Scan for the cell matching the given text and deliver its [X, Y] coordinate at center. 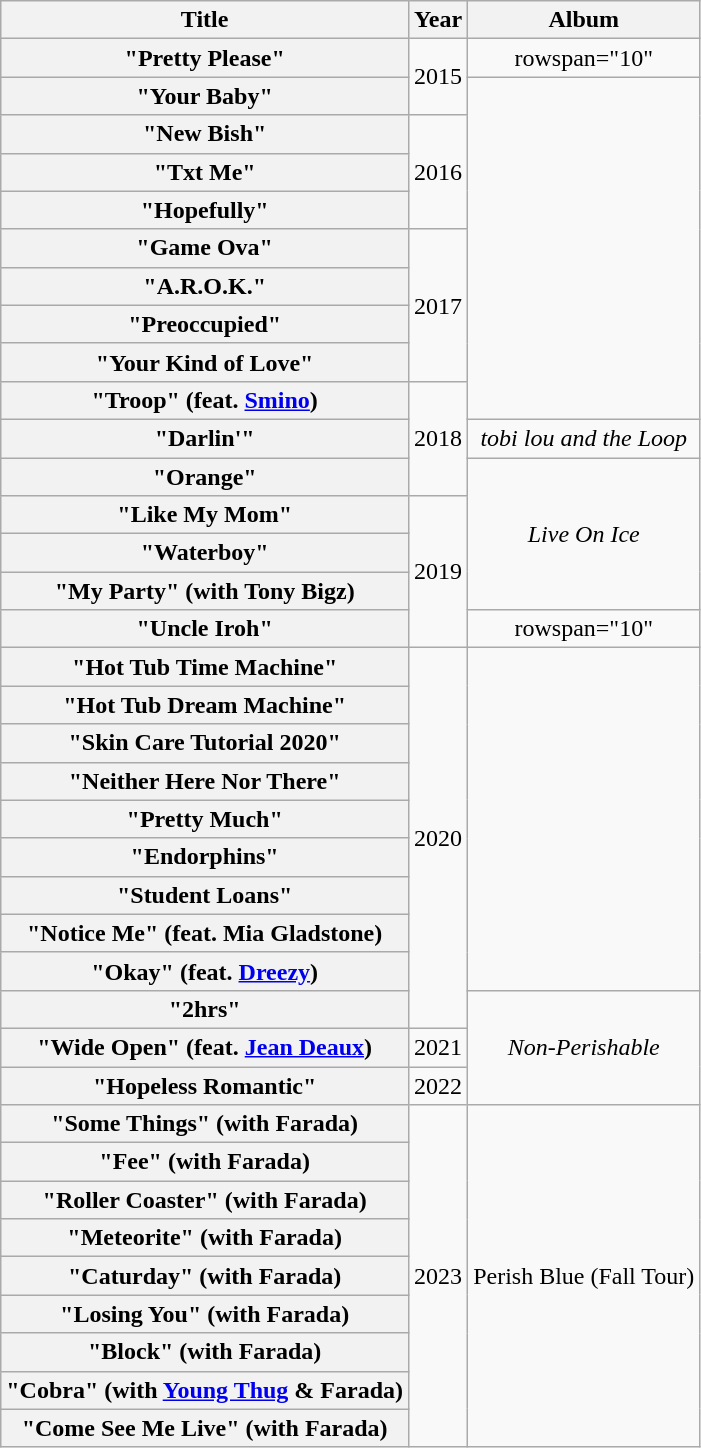
"A.R.O.K." [205, 286]
"Troop" (feat. Smino) [205, 400]
"Txt Me" [205, 172]
"Neither Here Nor There" [205, 781]
"Meteorite" (with Farada) [205, 1238]
Perish Blue (Fall Tour) [584, 1276]
Title [205, 20]
"Notice Me" (feat. Mia Gladstone) [205, 933]
"Preoccupied" [205, 324]
"Your Baby" [205, 96]
Non-Perishable [584, 1047]
"Caturday" (with Farada) [205, 1276]
Live On Ice [584, 534]
"Darlin'" [205, 438]
2018 [438, 438]
2019 [438, 572]
"Okay" (feat. Dreezy) [205, 971]
2015 [438, 77]
"Hot Tub Dream Machine" [205, 705]
"Wide Open" (feat. Jean Deaux) [205, 1047]
"Pretty Please" [205, 58]
"Come See Me Live" (with Farada) [205, 1428]
"Like My Mom" [205, 515]
2023 [438, 1276]
"Hopeless Romantic" [205, 1085]
"Block" (with Farada) [205, 1352]
2021 [438, 1047]
"Fee" (with Farada) [205, 1162]
"Hot Tub Time Machine" [205, 667]
"Waterboy" [205, 553]
"Orange" [205, 477]
"Roller Coaster" (with Farada) [205, 1200]
"Uncle Iroh" [205, 629]
"Losing You" (with Farada) [205, 1314]
2016 [438, 172]
Album [584, 20]
"New Bish" [205, 134]
"Skin Care Tutorial 2020" [205, 743]
tobi lou and the Loop [584, 438]
2017 [438, 305]
"Cobra" (with Young Thug & Farada) [205, 1390]
"2hrs" [205, 1009]
Year [438, 20]
"Student Loans" [205, 895]
"Some Things" (with Farada) [205, 1124]
"My Party" (with Tony Bigz) [205, 591]
"Pretty Much" [205, 819]
"Your Kind of Love" [205, 362]
"Game Ova" [205, 248]
"Endorphins" [205, 857]
2020 [438, 838]
"Hopefully" [205, 210]
2022 [438, 1085]
